Provide the [X, Y] coordinate of the cell's center where the given text is located.  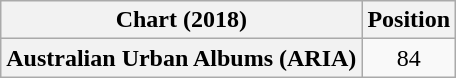
Position [409, 20]
Australian Urban Albums (ARIA) [182, 58]
Chart (2018) [182, 20]
84 [409, 58]
